Scan for the cell matching the given text and deliver its (x, y) coordinate at center. 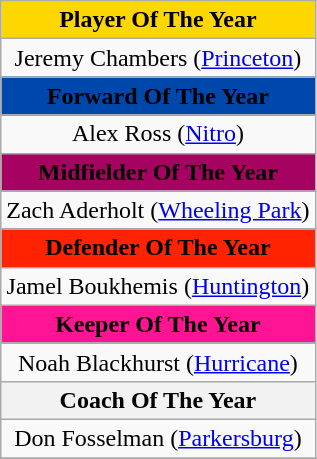
Noah Blackhurst (Hurricane) (158, 362)
Jamel Boukhemis (Huntington) (158, 286)
Keeper Of The Year (158, 324)
Zach Aderholt (Wheeling Park) (158, 210)
Player Of The Year (158, 20)
Don Fosselman (Parkersburg) (158, 438)
Forward Of The Year (158, 96)
Coach Of The Year (158, 400)
Defender Of The Year (158, 248)
Alex Ross (Nitro) (158, 134)
Midfielder Of The Year (158, 172)
Jeremy Chambers (Princeton) (158, 58)
